Find where the given text appears and provide that cell's center as [x, y] coordinate. 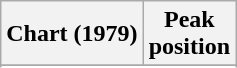
Peakposition [189, 34]
Chart (1979) [72, 34]
